Extract the (X, Y) coordinate from the center of the cell holding the provided text.  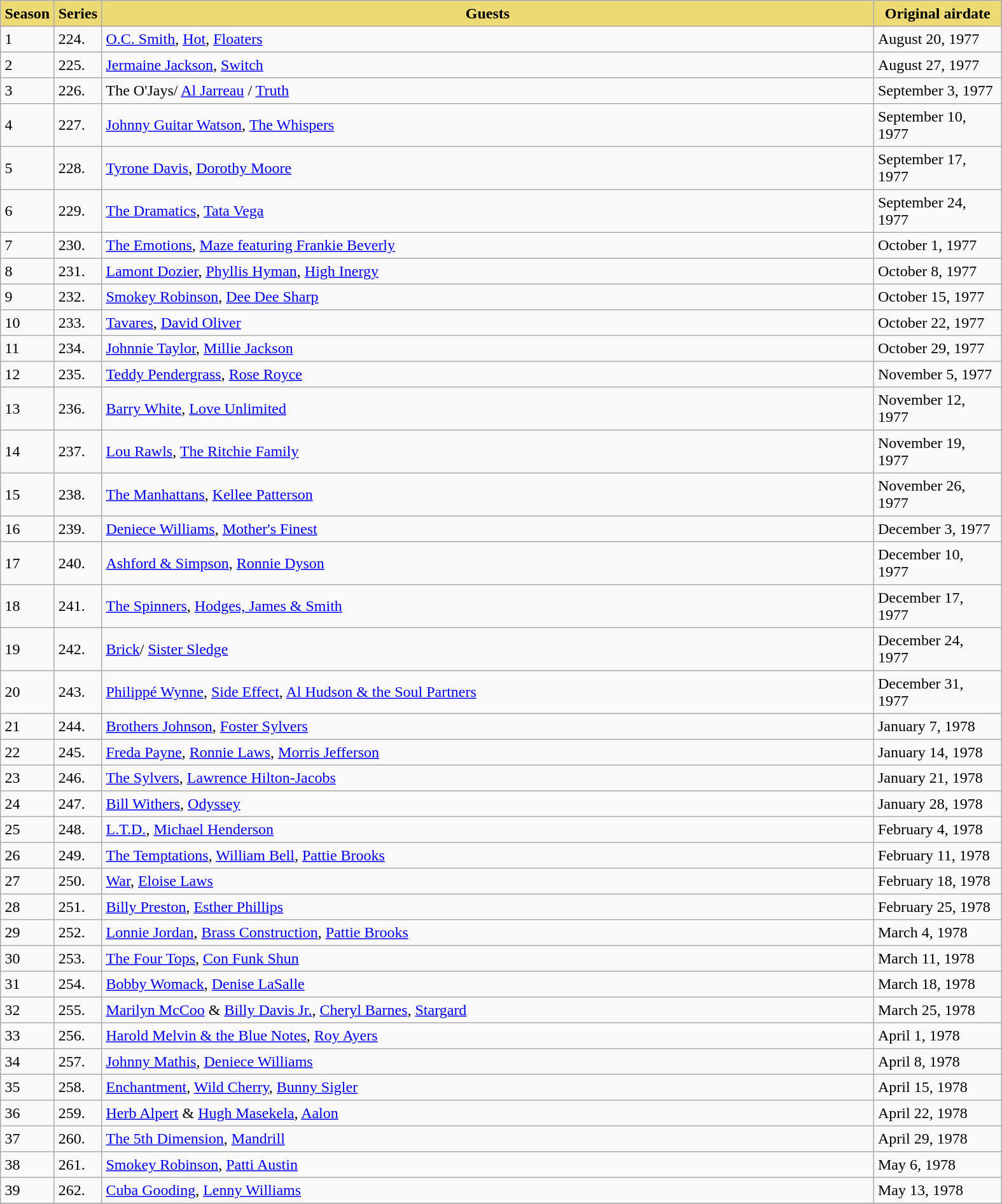
October 8, 1977 (938, 271)
October 29, 1977 (938, 348)
9 (27, 297)
237. (78, 452)
Teddy Pendergrass, Rose Royce (488, 374)
April 29, 1978 (938, 1138)
October 1, 1977 (938, 245)
January 14, 1978 (938, 752)
255. (78, 1010)
November 26, 1977 (938, 494)
240. (78, 563)
7 (27, 245)
April 15, 1978 (938, 1087)
241. (78, 606)
March 25, 1978 (938, 1010)
14 (27, 452)
The Manhattans, Kellee Patterson (488, 494)
May 6, 1978 (938, 1165)
257. (78, 1061)
234. (78, 348)
April 8, 1978 (938, 1061)
232. (78, 297)
15 (27, 494)
January 21, 1978 (938, 778)
War, Eloise Laws (488, 881)
227. (78, 125)
December 3, 1977 (938, 529)
230. (78, 245)
The Spinners, Hodges, James & Smith (488, 606)
Lou Rawls, The Ritchie Family (488, 452)
238. (78, 494)
229. (78, 211)
35 (27, 1087)
259. (78, 1113)
Lamont Dozier, Phyllis Hyman, High Inergy (488, 271)
Enchantment, Wild Cherry, Bunny Sigler (488, 1087)
Season (27, 13)
36 (27, 1113)
March 11, 1978 (938, 958)
249. (78, 855)
38 (27, 1165)
April 1, 1978 (938, 1035)
226. (78, 90)
February 4, 1978 (938, 829)
37 (27, 1138)
Johnnie Taylor, Millie Jackson (488, 348)
3 (27, 90)
Freda Payne, Ronnie Laws, Morris Jefferson (488, 752)
January 28, 1978 (938, 804)
11 (27, 348)
256. (78, 1035)
The Dramatics, Tata Vega (488, 211)
November 5, 1977 (938, 374)
253. (78, 958)
225. (78, 65)
235. (78, 374)
Harold Melvin & the Blue Notes, Roy Ayers (488, 1035)
February 11, 1978 (938, 855)
27 (27, 881)
6 (27, 211)
Deniece Williams, Mother's Finest (488, 529)
247. (78, 804)
Series (78, 13)
September 3, 1977 (938, 90)
October 22, 1977 (938, 323)
Bill Withers, Odyssey (488, 804)
30 (27, 958)
Bobby Womack, Denise LaSalle (488, 984)
13 (27, 409)
September 17, 1977 (938, 168)
34 (27, 1061)
O.C. Smith, Hot, Floaters (488, 39)
262. (78, 1190)
18 (27, 606)
17 (27, 563)
December 31, 1977 (938, 692)
The Sylvers, Lawrence Hilton-Jacobs (488, 778)
12 (27, 374)
March 18, 1978 (938, 984)
September 24, 1977 (938, 211)
The 5th Dimension, Mandrill (488, 1138)
Original airdate (938, 13)
Ashford & Simpson, Ronnie Dyson (488, 563)
August 20, 1977 (938, 39)
236. (78, 409)
Barry White, Love Unlimited (488, 409)
250. (78, 881)
224. (78, 39)
24 (27, 804)
251. (78, 907)
The Emotions, Maze featuring Frankie Beverly (488, 245)
5 (27, 168)
258. (78, 1087)
December 17, 1977 (938, 606)
Smokey Robinson, Patti Austin (488, 1165)
19 (27, 649)
Philippé Wynne, Side Effect, Al Hudson & the Soul Partners (488, 692)
260. (78, 1138)
28 (27, 907)
1 (27, 39)
The O'Jays/ Al Jarreau / Truth (488, 90)
February 25, 1978 (938, 907)
Johnny Mathis, Deniece Williams (488, 1061)
32 (27, 1010)
248. (78, 829)
October 15, 1977 (938, 297)
January 7, 1978 (938, 726)
10 (27, 323)
Smokey Robinson, Dee Dee Sharp (488, 297)
December 24, 1977 (938, 649)
Cuba Gooding, Lenny Williams (488, 1190)
April 22, 1978 (938, 1113)
29 (27, 932)
December 10, 1977 (938, 563)
November 12, 1977 (938, 409)
Tavares, David Oliver (488, 323)
243. (78, 692)
239. (78, 529)
Jermaine Jackson, Switch (488, 65)
The Four Tops, Con Funk Shun (488, 958)
Herb Alpert & Hugh Masekela, Aalon (488, 1113)
The Temptations, William Bell, Pattie Brooks (488, 855)
August 27, 1977 (938, 65)
February 18, 1978 (938, 881)
20 (27, 692)
Brothers Johnson, Foster Sylvers (488, 726)
39 (27, 1190)
22 (27, 752)
November 19, 1977 (938, 452)
228. (78, 168)
May 13, 1978 (938, 1190)
Tyrone Davis, Dorothy Moore (488, 168)
31 (27, 984)
21 (27, 726)
Lonnie Jordan, Brass Construction, Pattie Brooks (488, 932)
March 4, 1978 (938, 932)
Marilyn McCoo & Billy Davis Jr., Cheryl Barnes, Stargard (488, 1010)
233. (78, 323)
25 (27, 829)
16 (27, 529)
231. (78, 271)
246. (78, 778)
33 (27, 1035)
Brick/ Sister Sledge (488, 649)
244. (78, 726)
252. (78, 932)
242. (78, 649)
Guests (488, 13)
261. (78, 1165)
Billy Preston, Esther Phillips (488, 907)
4 (27, 125)
Johnny Guitar Watson, The Whispers (488, 125)
23 (27, 778)
26 (27, 855)
2 (27, 65)
September 10, 1977 (938, 125)
L.T.D., Michael Henderson (488, 829)
245. (78, 752)
254. (78, 984)
8 (27, 271)
